Extract the (X, Y) coordinate from the center of the cell holding the provided text.  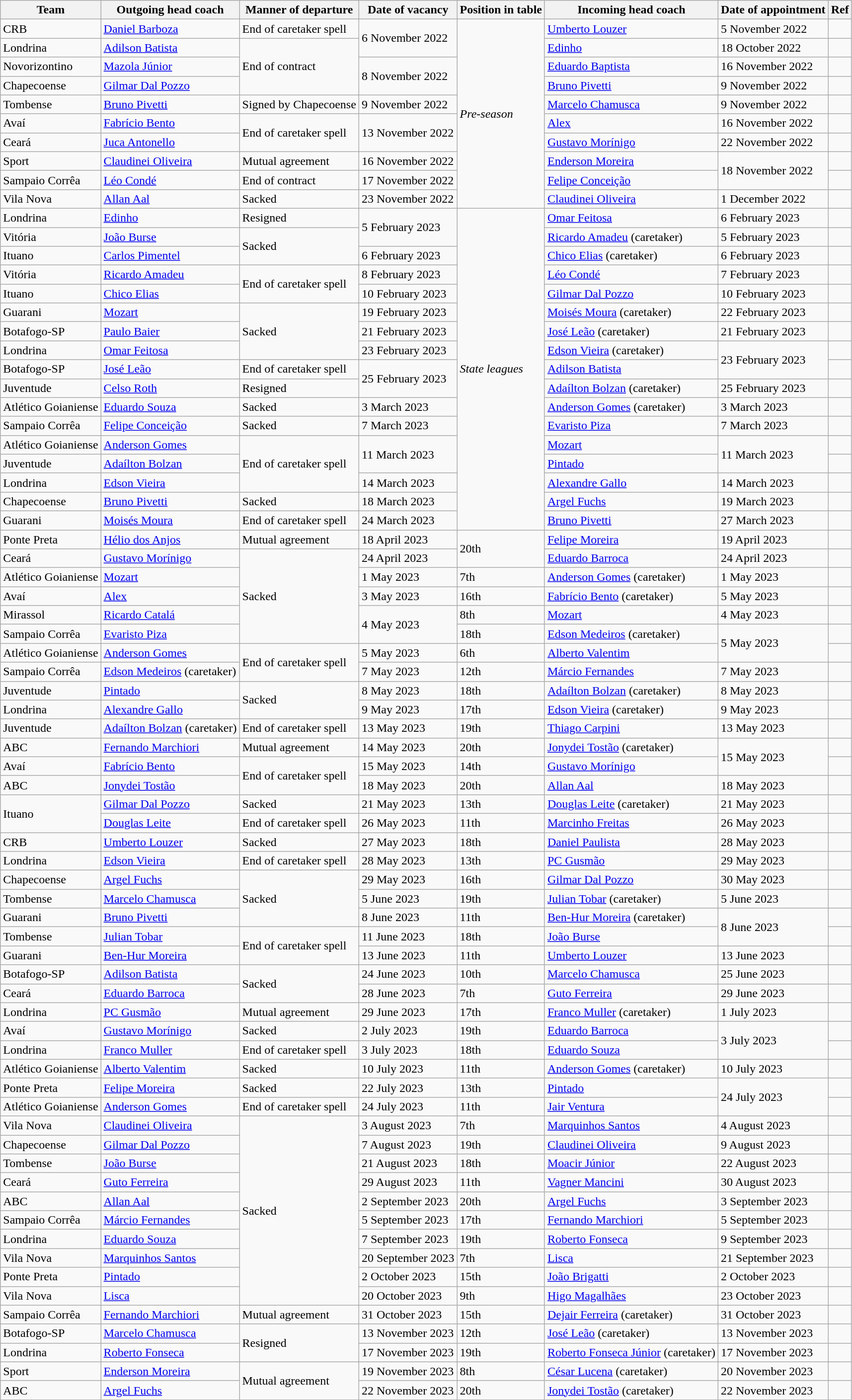
10th (501, 974)
Ricardo Catalá (170, 615)
Hélio dos Anjos (170, 539)
18 March 2023 (408, 501)
24 March 2023 (408, 520)
Douglas Leite (170, 823)
20 November 2023 (773, 1371)
18 November 2022 (773, 170)
Franco Muller (caretaker) (631, 1012)
Roberto Fonseca Júnior (caretaker) (631, 1352)
Celso Roth (170, 388)
Juca Antonello (170, 142)
Chico Elias (caretaker) (631, 256)
22 July 2023 (408, 1088)
27 May 2023 (408, 842)
Ben-Hur Moreira (170, 955)
19 November 2023 (408, 1371)
Manner of departure (299, 10)
Mirassol (51, 615)
Vagner Mancini (631, 1182)
6th (501, 653)
State leagues (501, 369)
Date of vacancy (408, 10)
Carlos Pimentel (170, 256)
Fabrício Bento (caretaker) (631, 596)
24 June 2023 (408, 974)
Novorizontino (51, 67)
Chico Elias (170, 294)
Ben-Hur Moreira (caretaker) (631, 918)
19 February 2023 (408, 312)
7 August 2023 (408, 1144)
2 September 2023 (408, 1201)
Adaílton Bolzan (170, 464)
17 November 2022 (408, 180)
29 August 2023 (408, 1182)
21 September 2023 (773, 1258)
Mazola Júnior (170, 67)
25 June 2023 (773, 974)
Dejair Ferreira (caretaker) (631, 1315)
5 November 2022 (773, 29)
Incoming head coach (631, 10)
9th (501, 1296)
20 October 2023 (408, 1296)
9 August 2023 (773, 1144)
3 May 2023 (408, 596)
Jonydei Tostão (170, 785)
14 May 2023 (408, 747)
Daniel Paulista (631, 842)
22 November 2022 (773, 142)
Date of appointment (773, 10)
19 March 2023 (773, 501)
Higo Magalhães (631, 1296)
21 August 2023 (408, 1164)
Jair Ventura (631, 1106)
Franco Muller (170, 1050)
30 August 2023 (773, 1182)
Julian Tobar (170, 936)
Paulo Baier (170, 331)
Douglas Leite (caretaker) (631, 804)
7 September 2023 (408, 1239)
30 May 2023 (773, 880)
23 October 2023 (773, 1296)
9 September 2023 (773, 1239)
19 April 2023 (773, 539)
César Lucena (caretaker) (631, 1371)
2 July 2023 (408, 1031)
Team (51, 10)
Eduardo Baptista (631, 67)
22 August 2023 (773, 1164)
José Leão (170, 369)
6 November 2022 (408, 38)
Daniel Barboza (170, 29)
27 March 2023 (773, 520)
Ricardo Amadeu (caretaker) (631, 237)
Moisés Moura (170, 520)
Moacir Júnior (631, 1164)
8 February 2023 (408, 275)
Julian Tobar (caretaker) (631, 899)
11 June 2023 (408, 936)
18 October 2022 (773, 48)
13 November 2022 (408, 133)
4 August 2023 (773, 1125)
1 July 2023 (773, 1012)
8 November 2022 (408, 76)
18 April 2023 (408, 539)
22 February 2023 (773, 312)
3 September 2023 (773, 1201)
7 February 2023 (773, 275)
1 December 2022 (773, 199)
Outgoing head coach (170, 10)
Pre-season (501, 114)
28 June 2023 (408, 993)
14th (501, 766)
Thiago Carpini (631, 728)
Ref (840, 10)
23 November 2022 (408, 199)
Marcinho Freitas (631, 823)
Position in table (501, 10)
Signed by Chapecoense (299, 104)
20 September 2023 (408, 1258)
3 August 2023 (408, 1125)
João Brigatti (631, 1277)
Ricardo Amadeu (170, 275)
Moisés Moura (caretaker) (631, 312)
